Pinpoint the cell where the given text exists, returning its [x, y] midpoint coordinate. 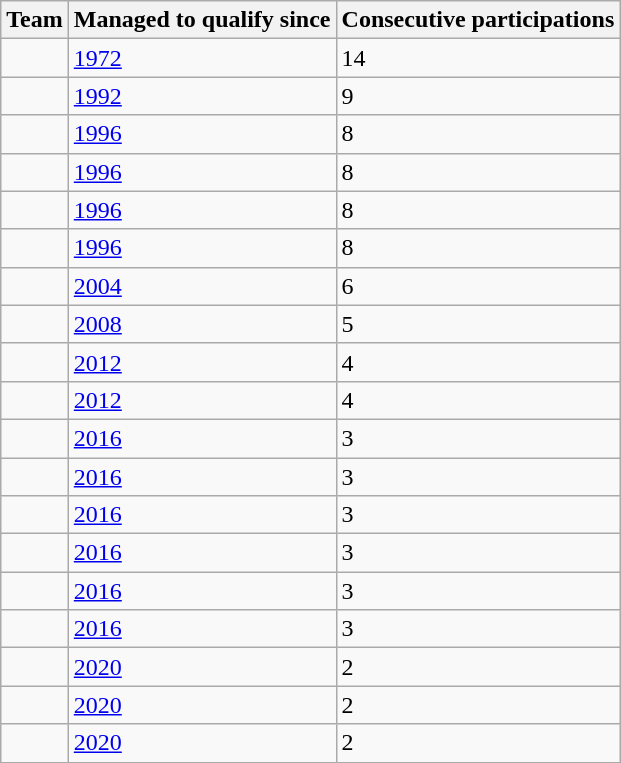
1992 [202, 96]
2008 [202, 324]
1972 [202, 58]
9 [478, 96]
Team [35, 20]
Consecutive participations [478, 20]
6 [478, 286]
Managed to qualify since [202, 20]
5 [478, 324]
2004 [202, 286]
14 [478, 58]
